Find where the given text appears and provide that cell's center as [X, Y] coordinate. 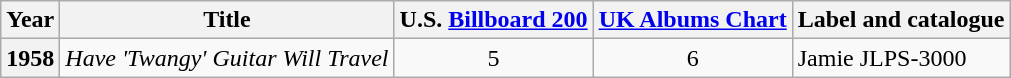
1958 [30, 58]
Title [227, 20]
5 [494, 58]
Year [30, 20]
Label and catalogue [901, 20]
Have 'Twangy' Guitar Will Travel [227, 58]
6 [692, 58]
U.S. Billboard 200 [494, 20]
UK Albums Chart [692, 20]
Jamie JLPS-3000 [901, 58]
